For the text-containing cell, return its midpoint in [X, Y] coordinate format. 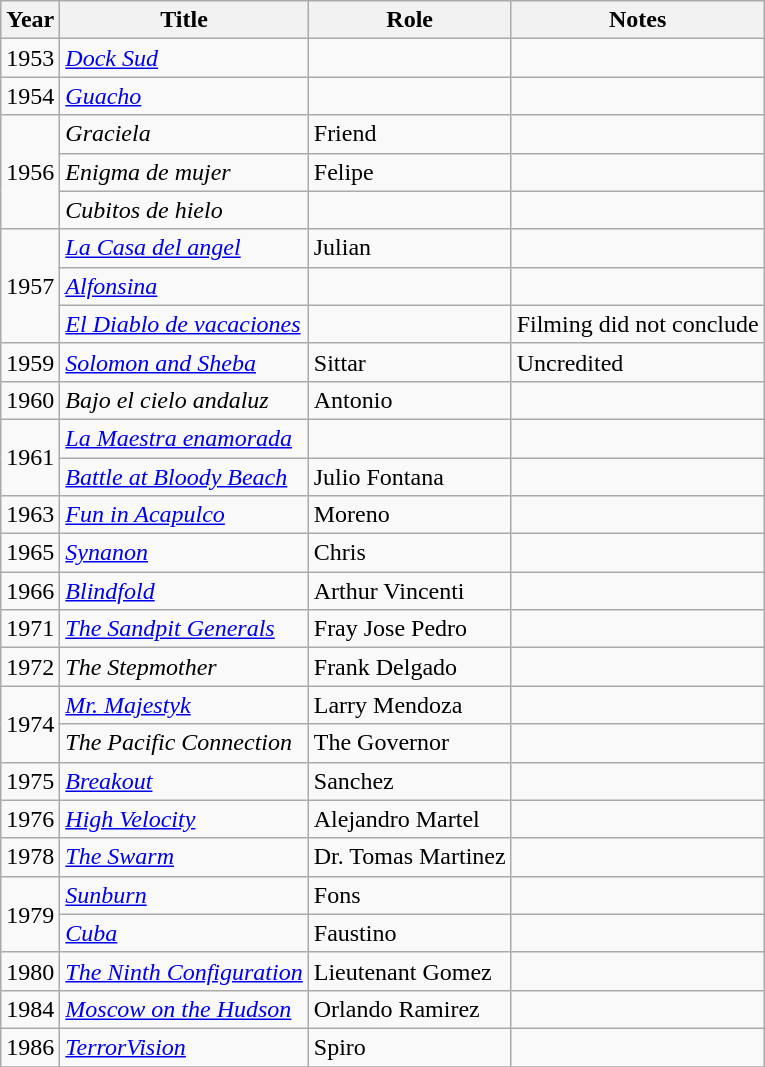
Chris [410, 553]
1956 [30, 172]
Larry Mendoza [410, 705]
The Stepmother [184, 667]
The Swarm [184, 857]
High Velocity [184, 819]
Lieutenant Gomez [410, 971]
Mr. Majestyk [184, 705]
Year [30, 20]
Orlando Ramirez [410, 1009]
1965 [30, 553]
Spiro [410, 1047]
Fons [410, 895]
The Governor [410, 743]
1984 [30, 1009]
Battle at Bloody Beach [184, 477]
Alejandro Martel [410, 819]
Alfonsina [184, 286]
Cuba [184, 933]
1972 [30, 667]
Notes [638, 20]
Breakout [184, 781]
Frank Delgado [410, 667]
Antonio [410, 400]
1986 [30, 1047]
Blindfold [184, 591]
1975 [30, 781]
Fun in Acapulco [184, 515]
Role [410, 20]
The Ninth Configuration [184, 971]
Arthur Vincenti [410, 591]
1954 [30, 96]
La Casa del angel [184, 248]
La Maestra enamorada [184, 438]
Bajo el cielo andaluz [184, 400]
TerrorVision [184, 1047]
The Sandpit Generals [184, 629]
1961 [30, 457]
Filming did not conclude [638, 324]
Julian [410, 248]
1953 [30, 58]
Sittar [410, 362]
Moscow on the Hudson [184, 1009]
Faustino [410, 933]
Friend [410, 134]
1963 [30, 515]
Fray Jose Pedro [410, 629]
El Diablo de vacaciones [184, 324]
Felipe [410, 172]
1980 [30, 971]
Dock Sud [184, 58]
Sunburn [184, 895]
1976 [30, 819]
Julio Fontana [410, 477]
Graciela [184, 134]
1960 [30, 400]
Uncredited [638, 362]
1979 [30, 914]
The Pacific Connection [184, 743]
Enigma de mujer [184, 172]
1974 [30, 724]
1971 [30, 629]
Moreno [410, 515]
1978 [30, 857]
1957 [30, 286]
Solomon and Sheba [184, 362]
Sanchez [410, 781]
Dr. Tomas Martinez [410, 857]
Cubitos de hielo [184, 210]
Title [184, 20]
Synanon [184, 553]
1966 [30, 591]
1959 [30, 362]
Guacho [184, 96]
